For the text-containing cell, return its midpoint in [x, y] coordinate format. 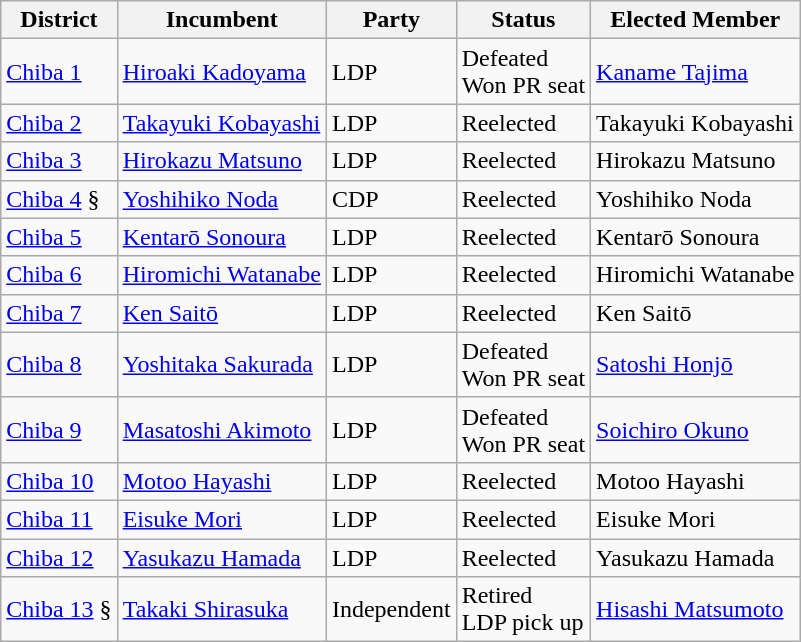
Yoshitaka Sakurada [222, 364]
Independent [391, 610]
Chiba 6 [59, 275]
Chiba 2 [59, 123]
Elected Member [696, 20]
Satoshi Honjō [696, 364]
Party [391, 20]
Hisashi Matsumoto [696, 610]
Masatoshi Akimoto [222, 430]
Hiroaki Kadoyama [222, 72]
Kaname Tajima [696, 72]
Chiba 1 [59, 72]
CDP [391, 199]
Soichiro Okuno [696, 430]
Chiba 11 [59, 519]
Chiba 12 [59, 557]
RetiredLDP pick up [523, 610]
Chiba 10 [59, 481]
Incumbent [222, 20]
Chiba 8 [59, 364]
Chiba 5 [59, 237]
Chiba 4 § [59, 199]
Status [523, 20]
District [59, 20]
Chiba 9 [59, 430]
Chiba 13 § [59, 610]
Chiba 7 [59, 313]
Chiba 3 [59, 161]
Takaki Shirasuka [222, 610]
